For the text-containing cell, return its midpoint in [x, y] coordinate format. 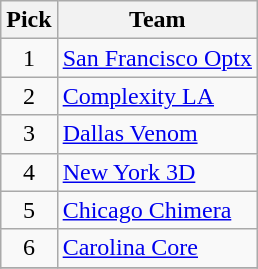
Carolina Core [157, 248]
Pick [29, 20]
Dallas Venom [157, 134]
3 [29, 134]
5 [29, 210]
4 [29, 172]
Complexity LA [157, 96]
6 [29, 248]
Team [157, 20]
Chicago Chimera [157, 210]
New York 3D [157, 172]
2 [29, 96]
1 [29, 58]
San Francisco Optx [157, 58]
